Find where the given text appears and provide that cell's center as (x, y) coordinate. 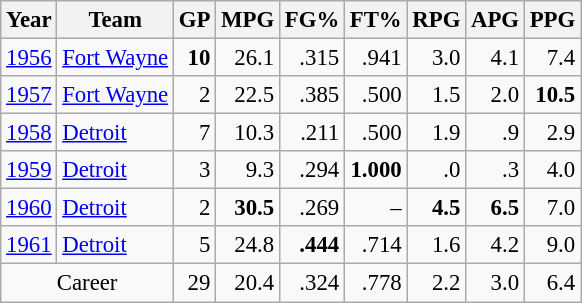
4.5 (436, 208)
29 (194, 283)
APG (496, 20)
.778 (376, 283)
1.9 (436, 133)
FG% (312, 20)
– (376, 208)
Year (29, 20)
3 (194, 170)
1961 (29, 245)
.385 (312, 95)
1958 (29, 133)
.3 (496, 170)
1.5 (436, 95)
2.2 (436, 283)
9.3 (248, 170)
2.9 (552, 133)
22.5 (248, 95)
.269 (312, 208)
26.1 (248, 58)
.324 (312, 283)
.444 (312, 245)
1959 (29, 170)
PPG (552, 20)
6.4 (552, 283)
24.8 (248, 245)
Team (116, 20)
10.5 (552, 95)
.211 (312, 133)
4.1 (496, 58)
10 (194, 58)
4.0 (552, 170)
7 (194, 133)
FT% (376, 20)
1960 (29, 208)
.315 (312, 58)
9.0 (552, 245)
MPG (248, 20)
4.2 (496, 245)
10.3 (248, 133)
1.6 (436, 245)
1956 (29, 58)
6.5 (496, 208)
.9 (496, 133)
.294 (312, 170)
7.4 (552, 58)
2.0 (496, 95)
20.4 (248, 283)
GP (194, 20)
.714 (376, 245)
7.0 (552, 208)
1.000 (376, 170)
.0 (436, 170)
Career (88, 283)
RPG (436, 20)
.941 (376, 58)
1957 (29, 95)
30.5 (248, 208)
5 (194, 245)
